Search for the cell housing the specified text and yield its (x, y) center coordinate. 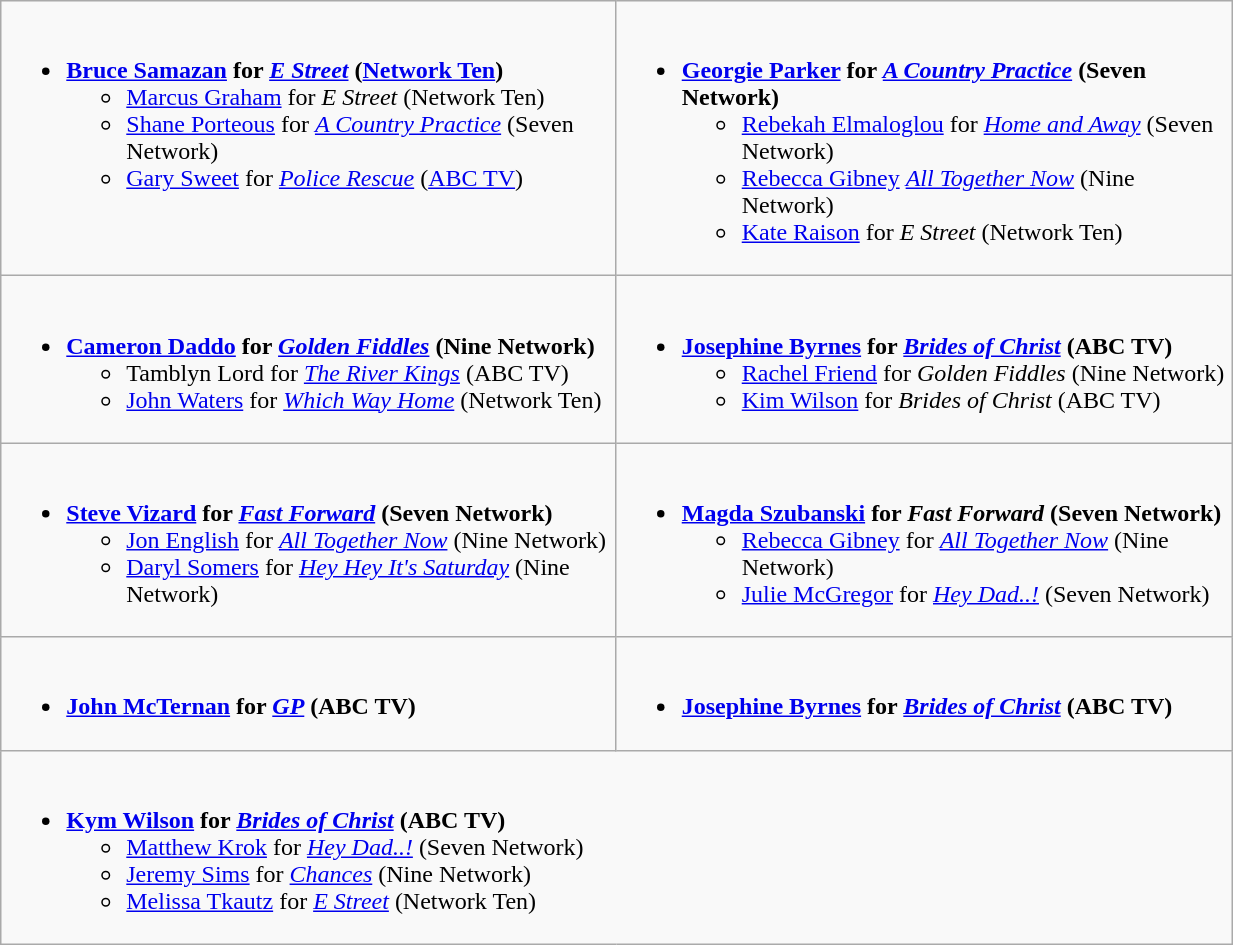
Magda Szubanski for Fast Forward (Seven Network)Rebecca Gibney for All Together Now (Nine Network)Julie McGregor for Hey Dad..! (Seven Network) (924, 540)
Cameron Daddo for Golden Fiddles (Nine Network)Tamblyn Lord for The River Kings (ABC TV)John Waters for Which Way Home (Network Ten) (308, 360)
Josephine Byrnes for Brides of Christ (ABC TV) (924, 694)
Josephine Byrnes for Brides of Christ (ABC TV)Rachel Friend for Golden Fiddles (Nine Network)Kim Wilson for Brides of Christ (ABC TV) (924, 360)
Steve Vizard for Fast Forward (Seven Network)Jon English for All Together Now (Nine Network)Daryl Somers for Hey Hey It's Saturday (Nine Network) (308, 540)
John McTernan for GP (ABC TV) (308, 694)
